Provide the [x, y] coordinate of the cell's center where the given text is located.  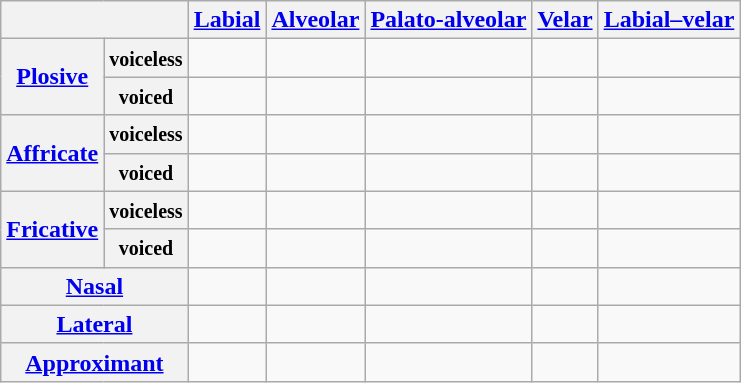
Velar [565, 20]
Fricative [52, 229]
Labial–velar [669, 20]
Plosive [52, 77]
Labial [227, 20]
Alveolar [316, 20]
Nasal [94, 286]
Approximant [94, 362]
Palato-alveolar [448, 20]
Affricate [52, 153]
Lateral [94, 324]
